For the text-containing cell, return its midpoint in [x, y] coordinate format. 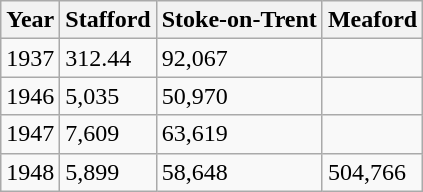
504,766 [372, 172]
5,035 [108, 96]
312.44 [108, 58]
7,609 [108, 134]
Meaford [372, 20]
Stafford [108, 20]
1948 [30, 172]
92,067 [239, 58]
5,899 [108, 172]
58,648 [239, 172]
63,619 [239, 134]
Stoke-on-Trent [239, 20]
1937 [30, 58]
1946 [30, 96]
1947 [30, 134]
Year [30, 20]
50,970 [239, 96]
